For the text-containing cell, return its midpoint in [x, y] coordinate format. 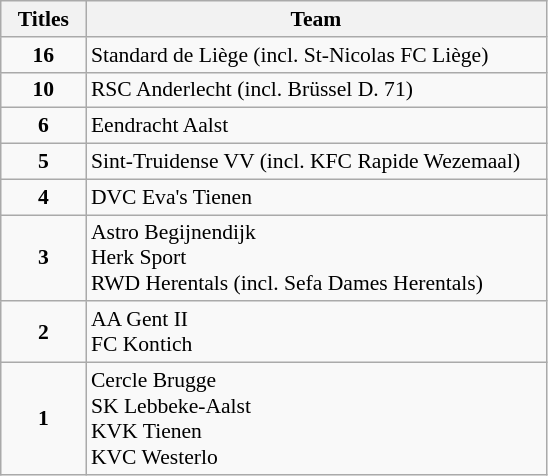
Standard de Liège (incl. St-Nicolas FC Liège) [316, 55]
Astro BegijnendijkHerk SportRWD Herentals (incl. Sefa Dames Herentals) [316, 258]
Sint-Truidense VV (incl. KFC Rapide Wezemaal) [316, 162]
Team [316, 19]
RSC Anderlecht (incl. Brüssel D. 71) [316, 90]
AA Gent IIFC Kontich [316, 332]
2 [44, 332]
3 [44, 258]
DVC Eva's Tienen [316, 197]
16 [44, 55]
Eendracht Aalst [316, 126]
Titles [44, 19]
5 [44, 162]
Cercle BruggeSK Lebbeke-AalstKVK TienenKVC Westerlo [316, 419]
6 [44, 126]
10 [44, 90]
4 [44, 197]
1 [44, 419]
